Capture the cell that displays the provided text and extract its (X, Y) central coordinate. 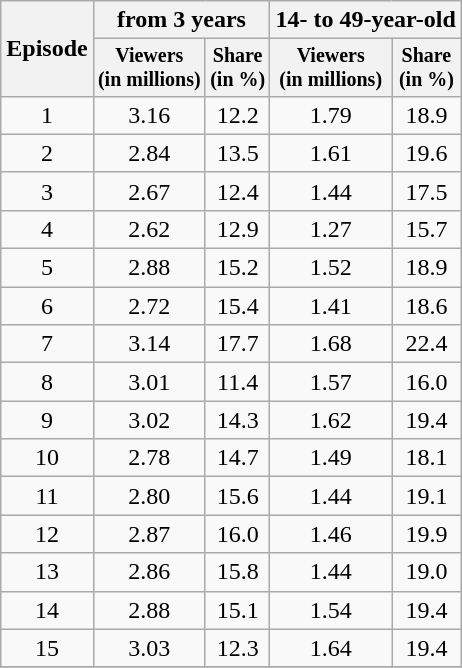
1.62 (331, 420)
2.80 (149, 496)
2.62 (149, 229)
17.5 (427, 191)
2 (47, 153)
19.0 (427, 572)
1.27 (331, 229)
2.87 (149, 534)
1 (47, 115)
2.78 (149, 458)
15 (47, 648)
19.6 (427, 153)
6 (47, 306)
12.4 (237, 191)
14.7 (237, 458)
3.16 (149, 115)
1.64 (331, 648)
1.41 (331, 306)
7 (47, 344)
19.1 (427, 496)
19.9 (427, 534)
15.6 (237, 496)
Episode (47, 49)
12.2 (237, 115)
1.61 (331, 153)
1.54 (331, 610)
12 (47, 534)
from 3 years (182, 20)
9 (47, 420)
12.3 (237, 648)
3.02 (149, 420)
18.1 (427, 458)
14 (47, 610)
22.4 (427, 344)
3.14 (149, 344)
18.6 (427, 306)
15.1 (237, 610)
4 (47, 229)
3 (47, 191)
2.84 (149, 153)
13.5 (237, 153)
8 (47, 382)
13 (47, 572)
11 (47, 496)
2.72 (149, 306)
15.4 (237, 306)
2.67 (149, 191)
17.7 (237, 344)
12.9 (237, 229)
3.03 (149, 648)
1.52 (331, 268)
15.7 (427, 229)
15.8 (237, 572)
2.86 (149, 572)
1.49 (331, 458)
1.79 (331, 115)
15.2 (237, 268)
5 (47, 268)
14- to 49-year-old (366, 20)
10 (47, 458)
11.4 (237, 382)
1.68 (331, 344)
1.46 (331, 534)
1.57 (331, 382)
3.01 (149, 382)
14.3 (237, 420)
